From the cell containing the given text, extract its center point as [x, y] coordinate. 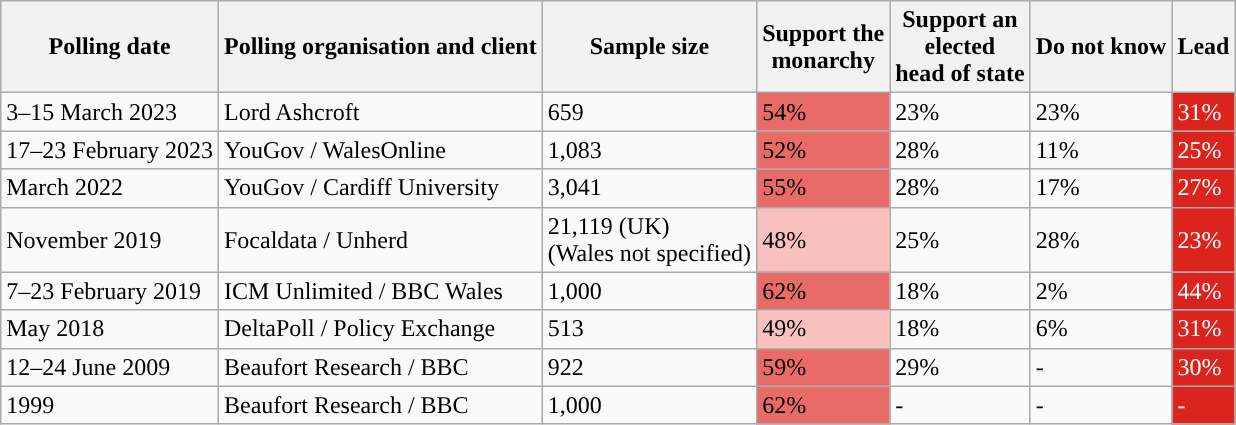
YouGov / Cardiff University [380, 188]
513 [649, 329]
49% [824, 329]
52% [824, 150]
Support themonarchy [824, 47]
27% [1204, 188]
21,119 (UK)(Wales not specified) [649, 240]
11% [1101, 150]
3–15 March 2023 [110, 112]
November 2019 [110, 240]
Lead [1204, 47]
Sample size [649, 47]
Polling date [110, 47]
30% [1204, 367]
March 2022 [110, 188]
ICM Unlimited / BBC Wales [380, 291]
44% [1204, 291]
48% [824, 240]
DeltaPoll / Policy Exchange [380, 329]
659 [649, 112]
Support anelectedhead of state [960, 47]
Focaldata / Unherd [380, 240]
Lord Ashcroft [380, 112]
29% [960, 367]
55% [824, 188]
12–24 June 2009 [110, 367]
54% [824, 112]
7–23 February 2019 [110, 291]
6% [1101, 329]
922 [649, 367]
1999 [110, 405]
2% [1101, 291]
1,083 [649, 150]
Do not know [1101, 47]
17% [1101, 188]
Polling organisation and client [380, 47]
3,041 [649, 188]
YouGov / WalesOnline [380, 150]
59% [824, 367]
May 2018 [110, 329]
17–23 February 2023 [110, 150]
